Extract the [X, Y] coordinate from the center of the cell holding the provided text.  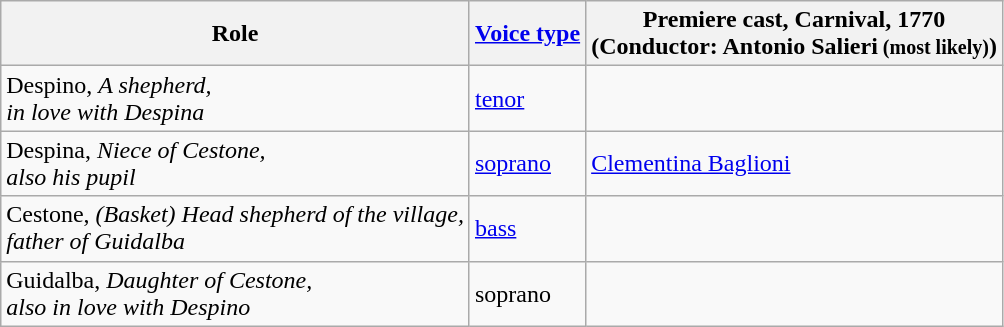
Voice type [527, 34]
Clementina Baglioni [794, 164]
Guidalba, Daughter of Cestone,also in love with Despino [236, 294]
Role [236, 34]
Despina, Niece of Cestone,also his pupil [236, 164]
Premiere cast, Carnival, 1770(Conductor: Antonio Salieri (most likely)) [794, 34]
tenor [527, 98]
Despino, A shepherd,in love with Despina [236, 98]
bass [527, 228]
Cestone, (Basket) Head shepherd of the village,father of Guidalba [236, 228]
